Pinpoint the cell where the given text exists, returning its [X, Y] midpoint coordinate. 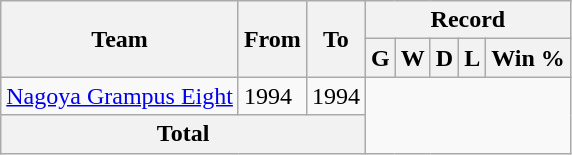
To [336, 39]
Win % [528, 58]
W [412, 58]
From [272, 39]
L [472, 58]
Team [120, 39]
Record [468, 20]
D [444, 58]
Total [184, 134]
G [380, 58]
Nagoya Grampus Eight [120, 96]
